For the text-containing cell, return its midpoint in [x, y] coordinate format. 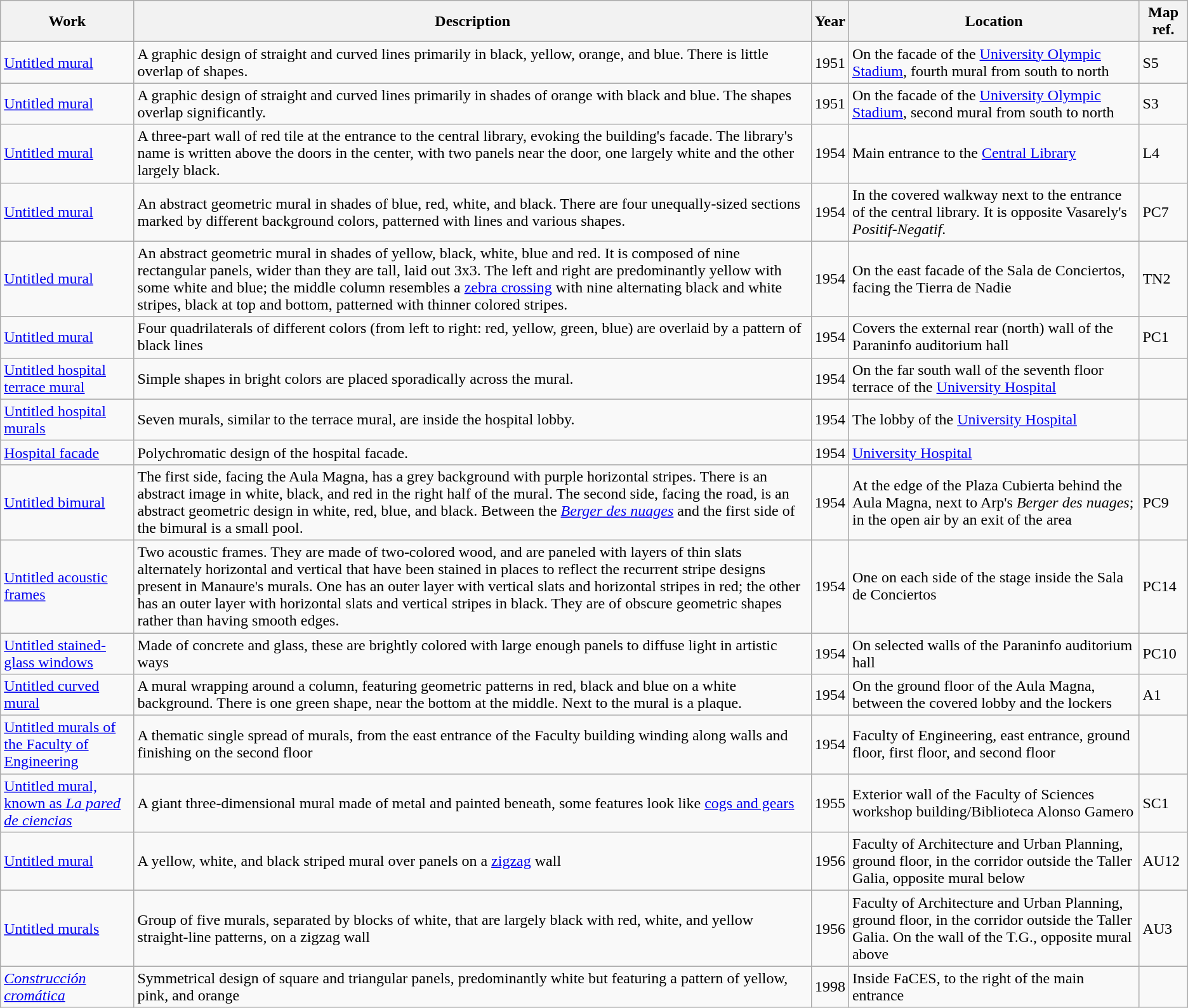
Untitled murals of the Faculty of Engineering [67, 745]
Faculty of Engineering, east entrance, ground floor, first floor, and second floor [994, 745]
Untitled mural, known as La pared de ciencias [67, 803]
A1 [1163, 695]
PC14 [1163, 586]
On the facade of the University Olympic Stadium, second mural from south to north [994, 104]
Faculty of Architecture and Urban Planning, ground floor, in the corridor outside the Taller Galia. On the wall of the T.G., opposite mural above [994, 929]
Simple shapes in bright colors are placed sporadically across the mural. [472, 378]
1955 [830, 803]
A graphic design of straight and curved lines primarily in black, yellow, orange, and blue. There is little overlap of shapes. [472, 62]
A graphic design of straight and curved lines primarily in shades of orange with black and blue. The shapes overlap significantly. [472, 104]
Main entrance to the Central Library [994, 154]
Inside FaCES, to the right of the main entrance [994, 987]
University Hospital [994, 452]
Construcción cromática [67, 987]
Made of concrete and glass, these are brightly colored with large enough panels to diffuse light in artistic ways [472, 653]
Untitled acoustic frames [67, 586]
Covers the external rear (north) wall of the Paraninfo auditorium hall [994, 337]
A giant three-dimensional mural made of metal and painted beneath, some features look like cogs and gears [472, 803]
Location [994, 22]
Faculty of Architecture and Urban Planning, ground floor, in the corridor outside the Taller Galia, opposite mural below [994, 861]
SC1 [1163, 803]
Untitled hospital murals [67, 420]
Symmetrical design of square and triangular panels, predominantly white but featuring a pattern of yellow, pink, and orange [472, 987]
On the east facade of the Sala de Conciertos, facing the Tierra de Nadie [994, 279]
Exterior wall of the Faculty of Sciences workshop building/Biblioteca Alonso Gamero [994, 803]
Polychromatic design of the hospital facade. [472, 452]
PC1 [1163, 337]
PC10 [1163, 653]
On the ground floor of the Aula Magna, between the covered lobby and the lockers [994, 695]
AU3 [1163, 929]
Map ref. [1163, 22]
Description [472, 22]
Year [830, 22]
PC7 [1163, 212]
Untitled bimural [67, 502]
Four quadrilaterals of different colors (from left to right: red, yellow, green, blue) are overlaid by a pattern of black lines [472, 337]
On the far south wall of the seventh floor terrace of the University Hospital [994, 378]
Untitled hospital terrace mural [67, 378]
Untitled stained-glass windows [67, 653]
Group of five murals, separated by blocks of white, that are largely black with red, white, and yellow straight-line patterns, on a zigzag wall [472, 929]
S5 [1163, 62]
Untitled murals [67, 929]
At the edge of the Plaza Cubierta behind the Aula Magna, next to Arp's Berger des nuages; in the open air by an exit of the area [994, 502]
Untitled curved mural [67, 695]
One on each side of the stage inside the Sala de Conciertos [994, 586]
On selected walls of the Paraninfo auditorium hall [994, 653]
PC9 [1163, 502]
In the covered walkway next to the entrance of the central library. It is opposite Vasarely's Positif-Negatif. [994, 212]
TN2 [1163, 279]
A thematic single spread of murals, from the east entrance of the Faculty building winding along walls and finishing on the second floor [472, 745]
On the facade of the University Olympic Stadium, fourth mural from south to north [994, 62]
S3 [1163, 104]
The lobby of the University Hospital [994, 420]
Hospital facade [67, 452]
L4 [1163, 154]
1998 [830, 987]
Seven murals, similar to the terrace mural, are inside the hospital lobby. [472, 420]
Work [67, 22]
AU12 [1163, 861]
A yellow, white, and black striped mural over panels on a zigzag wall [472, 861]
